Capture the cell that displays the provided text and extract its (x, y) central coordinate. 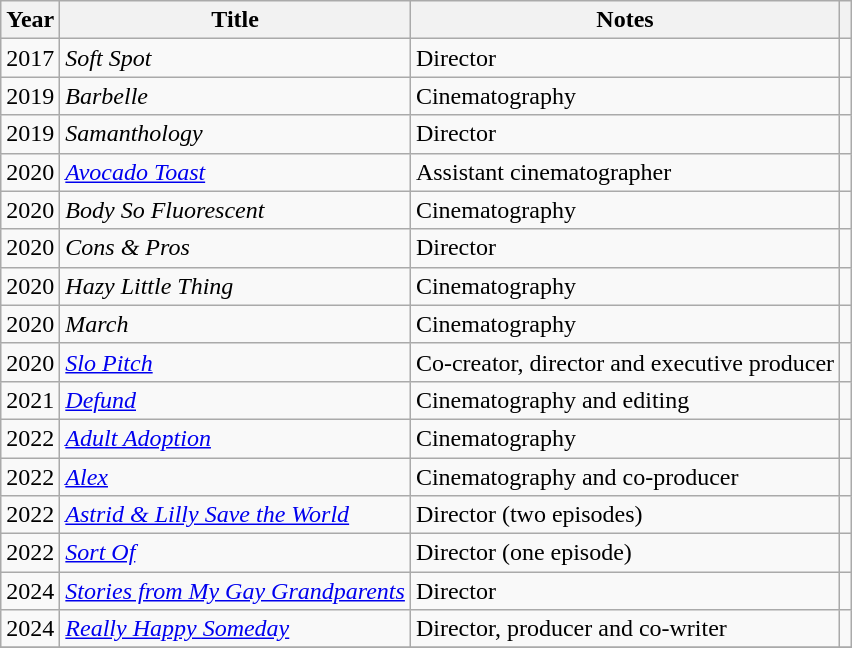
Avocado Toast (236, 172)
Really Happy Someday (236, 629)
Notes (624, 20)
Body So Fluorescent (236, 210)
Director (two episodes) (624, 515)
Stories from My Gay Grandparents (236, 591)
Cinematography and co-producer (624, 477)
Director (one episode) (624, 553)
2021 (30, 400)
Director, producer and co-writer (624, 629)
Defund (236, 400)
Co-creator, director and executive producer (624, 362)
Sort Of (236, 553)
March (236, 324)
Barbelle (236, 96)
Soft Spot (236, 58)
Slo Pitch (236, 362)
Title (236, 20)
Adult Adoption (236, 438)
Astrid & Lilly Save the World (236, 515)
Cons & Pros (236, 248)
Year (30, 20)
Cinematography and editing (624, 400)
Alex (236, 477)
2017 (30, 58)
Samanthology (236, 134)
Assistant cinematographer (624, 172)
Hazy Little Thing (236, 286)
